For the text-containing cell, return its midpoint in (x, y) coordinate format. 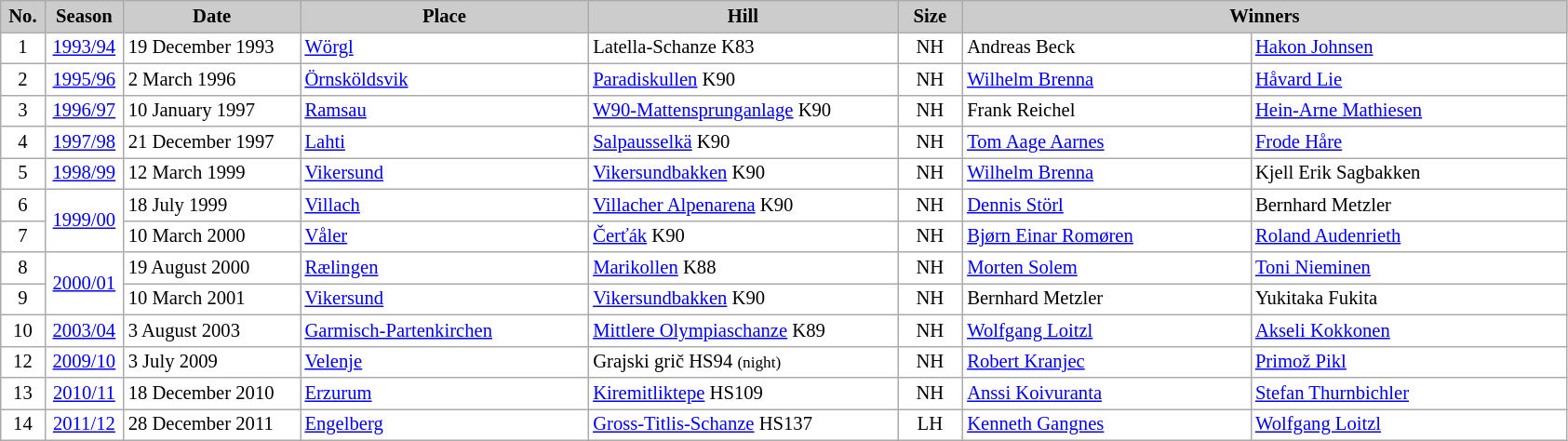
Kenneth Gangnes (1106, 424)
1998/99 (84, 173)
Frank Reichel (1106, 111)
Erzurum (444, 394)
6 (22, 205)
Marikollen K88 (743, 267)
No. (22, 16)
19 August 2000 (212, 267)
2 (22, 79)
Dennis Störl (1106, 205)
Season (84, 16)
1999/00 (84, 220)
10 March 2001 (212, 299)
Frode Håre (1409, 142)
Tom Aage Aarnes (1106, 142)
Kjell Erik Sagbakken (1409, 173)
Salpausselkä K90 (743, 142)
10 January 1997 (212, 111)
3 August 2003 (212, 330)
14 (22, 424)
3 July 2009 (212, 362)
Akseli Kokkonen (1409, 330)
Primož Pikl (1409, 362)
Paradiskullen K90 (743, 79)
Engelberg (444, 424)
Yukitaka Fukita (1409, 299)
1996/97 (84, 111)
Hakon Johnsen (1409, 47)
2 March 1996 (212, 79)
W90-Mattensprunganlage K90 (743, 111)
Čerťák K90 (743, 236)
Villacher Alpenarena K90 (743, 205)
Mittlere Olympiaschanze K89 (743, 330)
Place (444, 16)
4 (22, 142)
Gross-Titlis-Schanze HS137 (743, 424)
Ramsau (444, 111)
Robert Kranjec (1106, 362)
12 (22, 362)
LH (930, 424)
Andreas Beck (1106, 47)
Latella-Schanze K83 (743, 47)
28 December 2011 (212, 424)
Roland Audenrieth (1409, 236)
2010/11 (84, 394)
5 (22, 173)
Villach (444, 205)
2011/12 (84, 424)
10 March 2000 (212, 236)
Velenje (444, 362)
Wörgl (444, 47)
Winners (1265, 16)
Garmisch-Partenkirchen (444, 330)
1 (22, 47)
Date (212, 16)
Size (930, 16)
1993/94 (84, 47)
18 December 2010 (212, 394)
7 (22, 236)
Rælingen (444, 267)
Kiremitliktepe HS109 (743, 394)
Lahti (444, 142)
18 July 1999 (212, 205)
Hill (743, 16)
Toni Nieminen (1409, 267)
Stefan Thurnbichler (1409, 394)
Grajski grič HS94 (night) (743, 362)
Hein-Arne Mathiesen (1409, 111)
2009/10 (84, 362)
10 (22, 330)
3 (22, 111)
9 (22, 299)
2003/04 (84, 330)
8 (22, 267)
Våler (444, 236)
1995/96 (84, 79)
13 (22, 394)
19 December 1993 (212, 47)
12 March 1999 (212, 173)
Morten Solem (1106, 267)
Anssi Koivuranta (1106, 394)
1997/98 (84, 142)
2000/01 (84, 283)
Bjørn Einar Romøren (1106, 236)
Håvard Lie (1409, 79)
Örnsköldsvik (444, 79)
21 December 1997 (212, 142)
